Output the (x, y) coordinate of the center of the cell containing the given text.  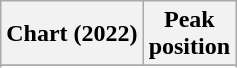
Chart (2022) (72, 34)
Peakposition (189, 34)
